Search for the cell housing the specified text and yield its (X, Y) center coordinate. 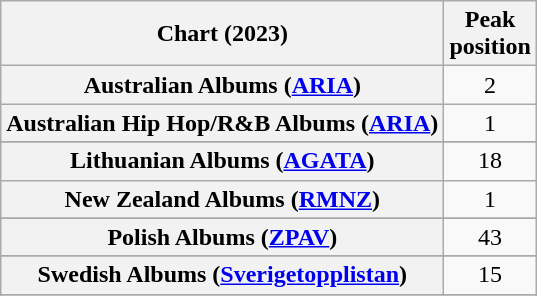
Lithuanian Albums (AGATA) (222, 161)
New Zealand Albums (RMNZ) (222, 199)
18 (490, 161)
Australian Albums (ARIA) (222, 85)
Polish Albums (ZPAV) (222, 237)
15 (490, 275)
43 (490, 237)
Peakposition (490, 34)
Swedish Albums (Sverigetopplistan) (222, 275)
2 (490, 85)
Australian Hip Hop/R&B Albums (ARIA) (222, 123)
Chart (2023) (222, 34)
